From the cell containing the given text, extract its center point as [X, Y] coordinate. 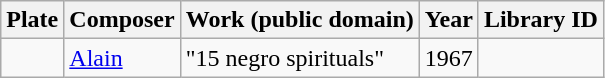
Library ID [540, 20]
"15 negro spirituals" [300, 58]
Work (public domain) [300, 20]
Year [448, 20]
Plate [32, 20]
Alain [122, 58]
Composer [122, 20]
1967 [448, 58]
